Provide the (x, y) coordinate of the cell's center where the given text is located.  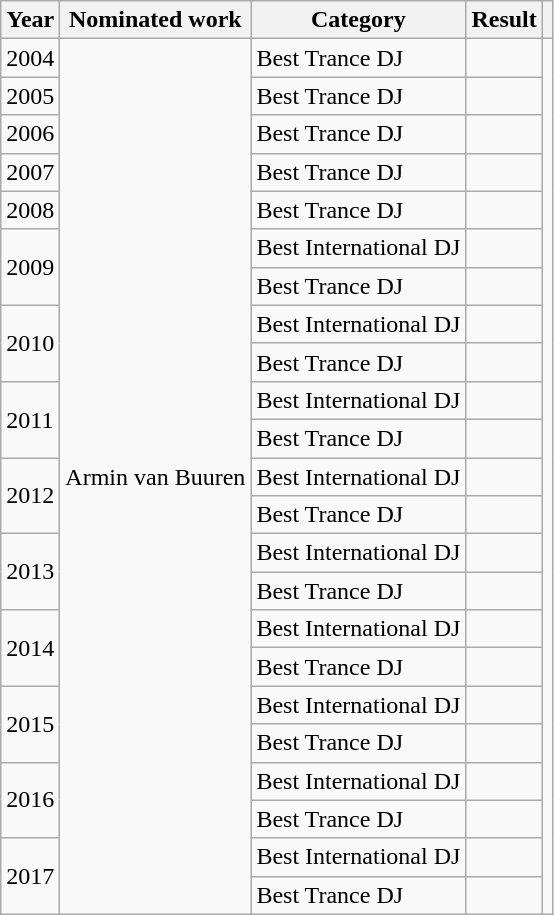
2010 (30, 343)
2015 (30, 724)
Nominated work (156, 20)
Year (30, 20)
Category (358, 20)
2006 (30, 134)
Result (504, 20)
2008 (30, 210)
2016 (30, 800)
2009 (30, 267)
2004 (30, 58)
2014 (30, 648)
2013 (30, 572)
Armin van Buuren (156, 476)
2011 (30, 419)
2007 (30, 172)
2005 (30, 96)
2012 (30, 496)
2017 (30, 876)
